Determine the [X, Y] coordinate at the center of the cell enclosing the given text.  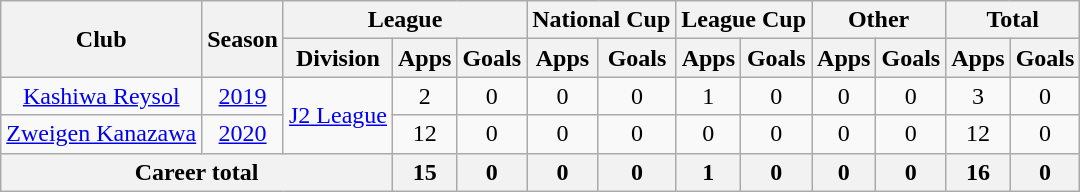
League Cup [744, 20]
Kashiwa Reysol [102, 96]
League [404, 20]
Zweigen Kanazawa [102, 134]
Club [102, 39]
J2 League [338, 115]
15 [424, 172]
Total [1013, 20]
3 [978, 96]
2 [424, 96]
16 [978, 172]
National Cup [602, 20]
Division [338, 58]
Season [243, 39]
2020 [243, 134]
2019 [243, 96]
Other [879, 20]
Career total [197, 172]
